Return (x, y) of the center of cell containing provided text 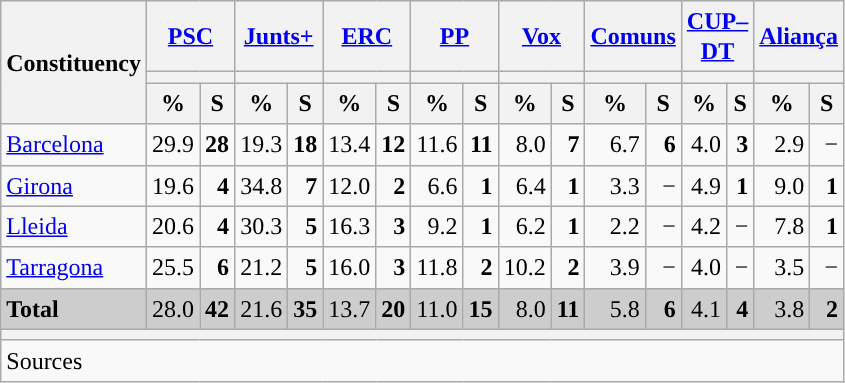
42 (218, 308)
15 (480, 308)
6.4 (524, 186)
13.4 (350, 144)
ERC (367, 36)
PSC (190, 36)
35 (306, 308)
25.5 (172, 268)
19.3 (262, 144)
3.5 (782, 268)
20.6 (172, 226)
Junts+ (279, 36)
4.2 (704, 226)
Vox (542, 36)
11.6 (437, 144)
12.0 (350, 186)
9.0 (782, 186)
7.8 (782, 226)
5.8 (615, 308)
28.0 (172, 308)
6.7 (615, 144)
10.2 (524, 268)
2.9 (782, 144)
3.3 (615, 186)
18 (306, 144)
12 (394, 144)
3.9 (615, 268)
11.8 (437, 268)
16.0 (350, 268)
21.6 (262, 308)
4.1 (704, 308)
29.9 (172, 144)
Lleida (74, 226)
6.2 (524, 226)
13.7 (350, 308)
Girona (74, 186)
20 (394, 308)
6.6 (437, 186)
Aliança (799, 36)
30.3 (262, 226)
34.8 (262, 186)
Comuns (633, 36)
16.3 (350, 226)
PP (454, 36)
Tarragona (74, 268)
Total (74, 308)
Barcelona (74, 144)
2.2 (615, 226)
CUP–DT (717, 36)
Sources (422, 360)
19.6 (172, 186)
11.0 (437, 308)
Constituency (74, 62)
28 (218, 144)
4.9 (704, 186)
3.8 (782, 308)
9.2 (437, 226)
21.2 (262, 268)
